Output the [X, Y] coordinate of the center of the cell containing the given text.  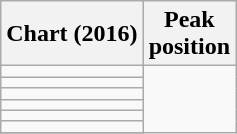
Peakposition [189, 34]
Chart (2016) [72, 34]
